Determine the [X, Y] coordinate at the center of the cell enclosing the given text.  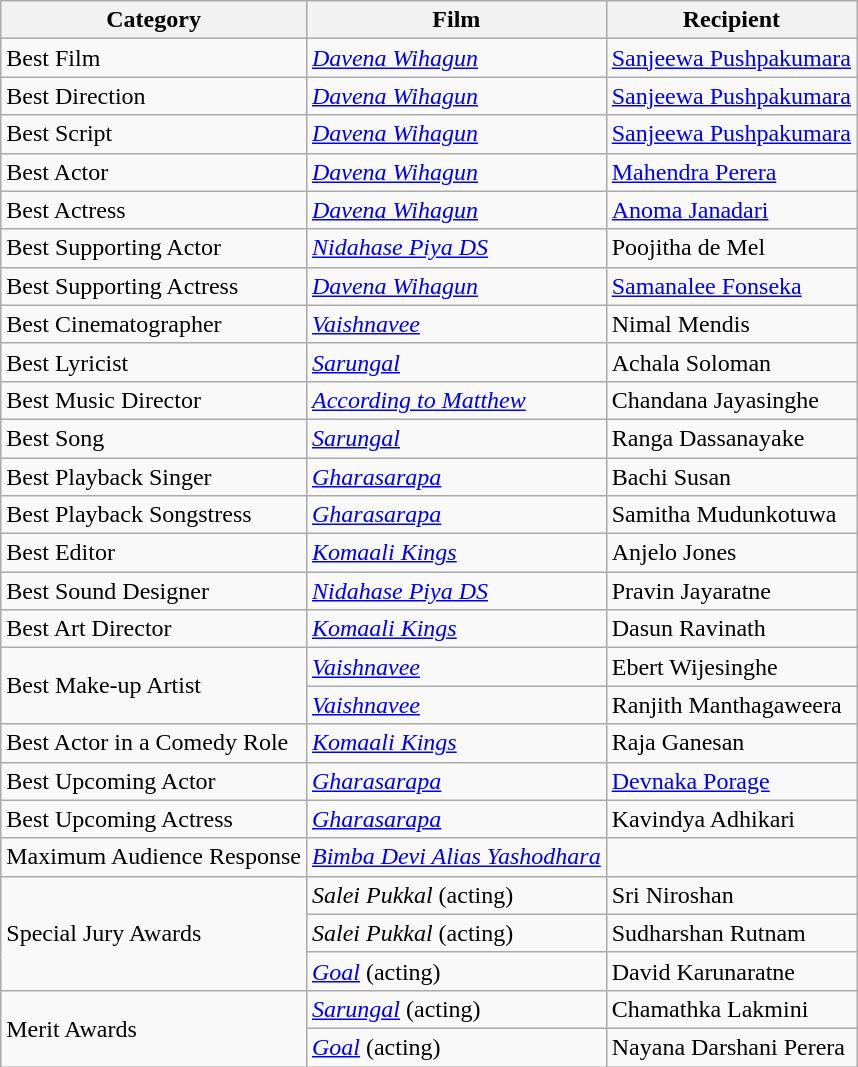
Ranga Dassanayake [731, 438]
Ebert Wijesinghe [731, 667]
Mahendra Perera [731, 172]
Kavindya Adhikari [731, 819]
Best Upcoming Actress [154, 819]
Raja Ganesan [731, 743]
Achala Soloman [731, 362]
Pravin Jayaratne [731, 591]
Dasun Ravinath [731, 629]
Film [456, 20]
Bachi Susan [731, 477]
Recipient [731, 20]
Best Playback Songstress [154, 515]
Category [154, 20]
Nimal Mendis [731, 324]
Best Actor [154, 172]
Best Make-up Artist [154, 686]
Ranjith Manthagaweera [731, 705]
Best Direction [154, 96]
Samitha Mudunkotuwa [731, 515]
Best Film [154, 58]
Anoma Janadari [731, 210]
Best Lyricist [154, 362]
Devnaka Porage [731, 781]
Best Cinematographer [154, 324]
Sarungal (acting) [456, 1009]
Best Sound Designer [154, 591]
Samanalee Fonseka [731, 286]
Best Music Director [154, 400]
Best Supporting Actress [154, 286]
Best Script [154, 134]
Best Actress [154, 210]
Sudharshan Rutnam [731, 933]
Best Supporting Actor [154, 248]
Bimba Devi Alias Yashodhara [456, 857]
Best Playback Singer [154, 477]
Best Editor [154, 553]
Best Actor in a Comedy Role [154, 743]
Special Jury Awards [154, 933]
Best Upcoming Actor [154, 781]
According to Matthew [456, 400]
David Karunaratne [731, 971]
Best Art Director [154, 629]
Anjelo Jones [731, 553]
Nayana Darshani Perera [731, 1047]
Chandana Jayasinghe [731, 400]
Chamathka Lakmini [731, 1009]
Merit Awards [154, 1028]
Maximum Audience Response [154, 857]
Sri Niroshan [731, 895]
Poojitha de Mel [731, 248]
Best Song [154, 438]
